Determine the [x, y] coordinate at the center of the cell enclosing the given text.  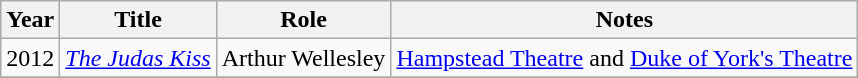
Title [138, 20]
Role [304, 20]
Arthur Wellesley [304, 58]
Hampstead Theatre and Duke of York's Theatre [624, 58]
Notes [624, 20]
Year [30, 20]
2012 [30, 58]
The Judas Kiss [138, 58]
